Provide the (x, y) coordinate of the cell's center where the given text is located.  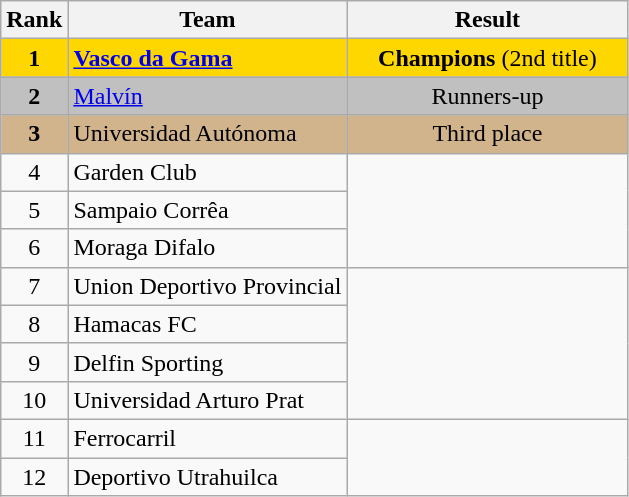
Moraga Difalo (208, 248)
8 (34, 324)
Ferrocarril (208, 438)
3 (34, 134)
2 (34, 96)
Champions (2nd title) (488, 58)
Result (488, 20)
12 (34, 477)
Team (208, 20)
Union Deportivo Provincial (208, 286)
Universidad Arturo Prat (208, 400)
10 (34, 400)
Universidad Autónoma (208, 134)
5 (34, 210)
7 (34, 286)
9 (34, 362)
Rank (34, 20)
Sampaio Corrêa (208, 210)
Deportivo Utrahuilca (208, 477)
Delfin Sporting (208, 362)
Vasco da Gama (208, 58)
11 (34, 438)
1 (34, 58)
Malvín (208, 96)
4 (34, 172)
Third place (488, 134)
Hamacas FC (208, 324)
6 (34, 248)
Runners-up (488, 96)
Garden Club (208, 172)
